Locate the cell with the specified text and output its (X, Y) center coordinate. 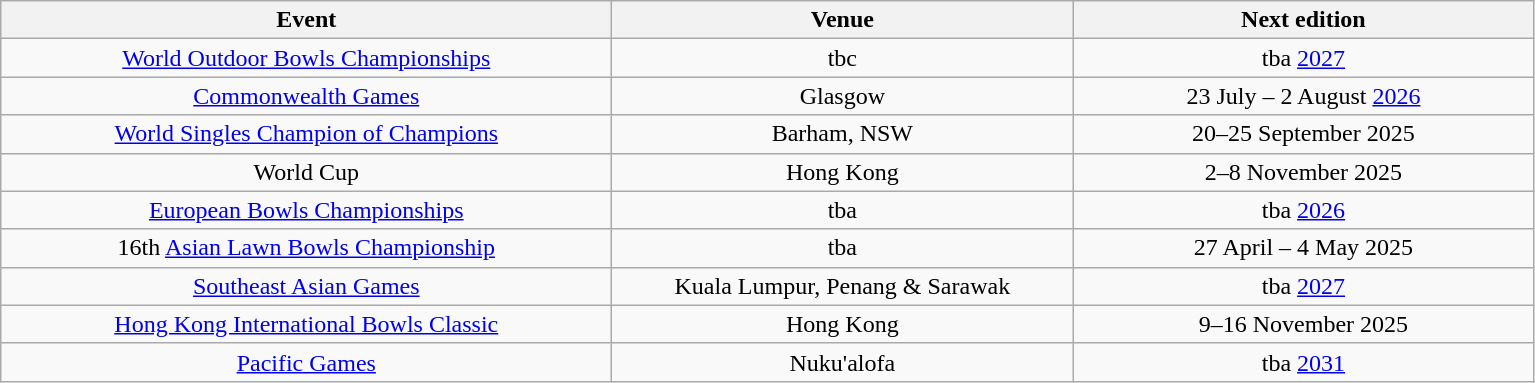
Pacific Games (306, 362)
Event (306, 20)
2–8 November 2025 (1304, 172)
Venue (842, 20)
European Bowls Championships (306, 210)
Southeast Asian Games (306, 286)
World Singles Champion of Champions (306, 134)
World Cup (306, 172)
tbc (842, 58)
tba 2031 (1304, 362)
20–25 September 2025 (1304, 134)
Glasgow (842, 96)
Commonwealth Games (306, 96)
tba 2026 (1304, 210)
27 April – 4 May 2025 (1304, 248)
Barham, NSW (842, 134)
World Outdoor Bowls Championships (306, 58)
Nuku'alofa (842, 362)
Next edition (1304, 20)
Hong Kong International Bowls Classic (306, 324)
16th Asian Lawn Bowls Championship (306, 248)
9–16 November 2025 (1304, 324)
Kuala Lumpur, Penang & Sarawak (842, 286)
23 July – 2 August 2026 (1304, 96)
